Identify which cell holds the provided text, then report its [x, y] central coordinate. 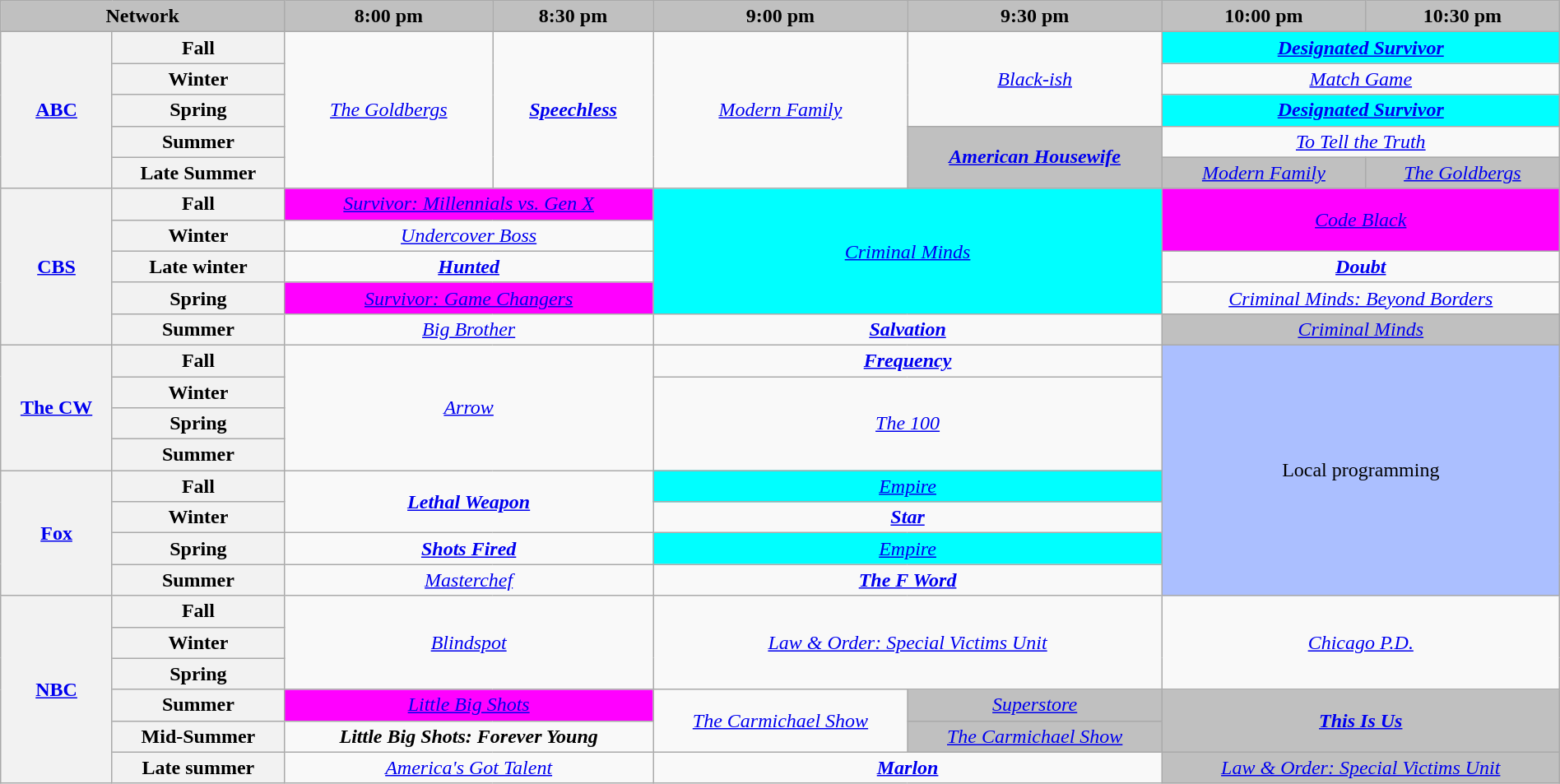
Lethal Weapon [468, 502]
Doubt [1361, 267]
Arrow [468, 407]
Black-ish [1035, 79]
The F Word [908, 580]
Match Game [1361, 79]
American Housewife [1035, 157]
Little Big Shots [468, 705]
This Is Us [1361, 721]
Frequency [908, 360]
Late winter [197, 267]
Star [908, 517]
Local programming [1361, 470]
The 100 [908, 424]
Hunted [468, 267]
NBC [57, 689]
Fox [57, 533]
Mid-Summer [197, 736]
CBS [57, 267]
Shots Fired [468, 549]
8:30 pm [573, 16]
Criminal Minds: Beyond Borders [1361, 298]
ABC [57, 110]
9:00 pm [780, 16]
Little Big Shots: Forever Young [468, 736]
The CW [57, 407]
Chicago P.D. [1361, 643]
Masterchef [468, 580]
10:30 pm [1462, 16]
Speechless [573, 110]
10:00 pm [1264, 16]
9:30 pm [1035, 16]
Salvation [908, 329]
Survivor: Millennials vs. Gen X [468, 204]
Survivor: Game Changers [468, 298]
Superstore [1035, 705]
Network [143, 16]
Late Summer [197, 173]
Code Black [1361, 220]
8:00 pm [388, 16]
To Tell the Truth [1361, 141]
Late summer [197, 768]
Blindspot [468, 643]
America's Got Talent [468, 768]
Marlon [908, 768]
Undercover Boss [468, 235]
Big Brother [468, 329]
